Search for the cell housing the specified text and yield its (x, y) center coordinate. 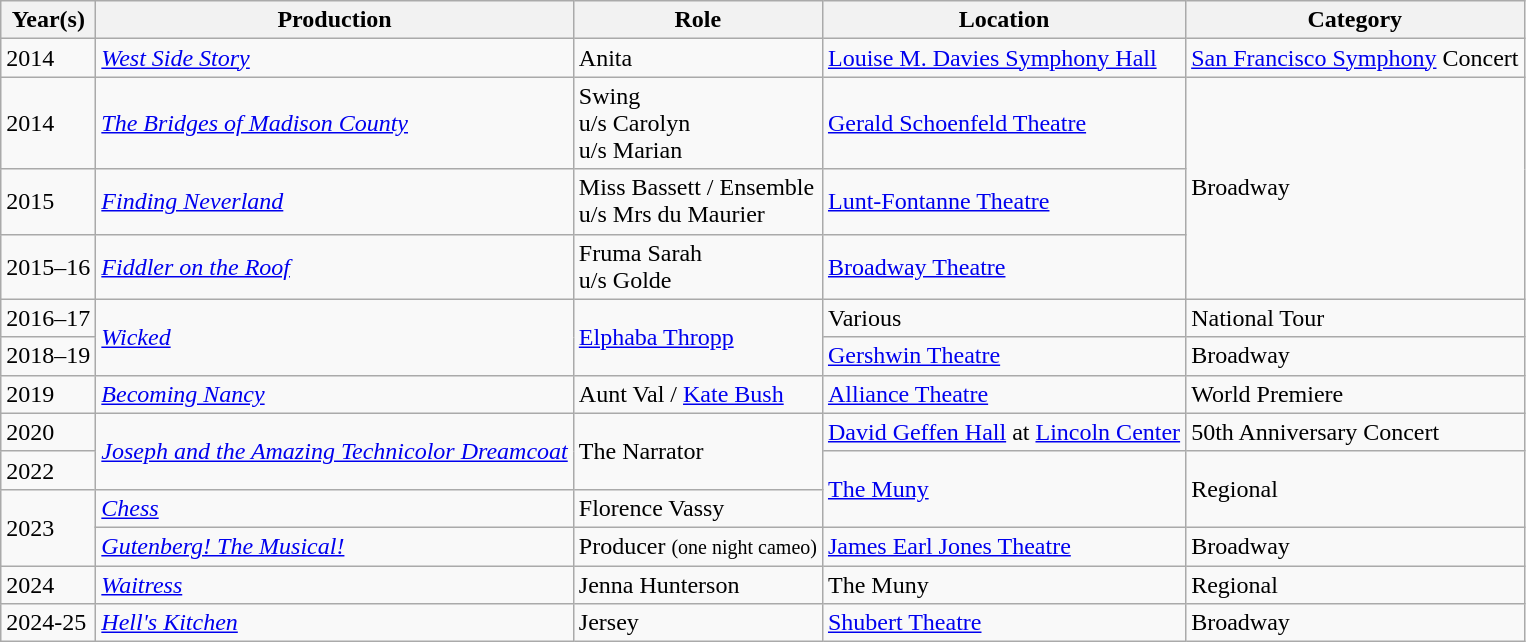
Role (698, 20)
Alliance Theatre (1004, 394)
National Tour (1355, 318)
Waitress (334, 585)
Fiddler on the Roof (334, 266)
Aunt Val / Kate Bush (698, 394)
Jersey (698, 623)
2019 (48, 394)
The Narrator (698, 451)
Wicked (334, 337)
World Premiere (1355, 394)
Becoming Nancy (334, 394)
David Geffen Hall at Lincoln Center (1004, 432)
2024-25 (48, 623)
Fruma Sarahu/s Golde (698, 266)
Hell's Kitchen (334, 623)
James Earl Jones Theatre (1004, 546)
Swingu/s Carolynu/s Marian (698, 123)
Joseph and the Amazing Technicolor Dreamcoat (334, 451)
Gershwin Theatre (1004, 356)
2015–16 (48, 266)
2015 (48, 202)
50th Anniversary Concert (1355, 432)
The Bridges of Madison County (334, 123)
Chess (334, 508)
Jenna Hunterson (698, 585)
Location (1004, 20)
Shubert Theatre (1004, 623)
Year(s) (48, 20)
Elphaba Thropp (698, 337)
Producer (one night cameo) (698, 546)
Production (334, 20)
Anita (698, 58)
2018–19 (48, 356)
2023 (48, 527)
2024 (48, 585)
2020 (48, 432)
Category (1355, 20)
Gutenberg! The Musical! (334, 546)
Lunt-Fontanne Theatre (1004, 202)
2022 (48, 470)
Florence Vassy (698, 508)
West Side Story (334, 58)
Broadway Theatre (1004, 266)
Various (1004, 318)
Miss Bassett / Ensembleu/s Mrs du Maurier (698, 202)
Louise M. Davies Symphony Hall (1004, 58)
Finding Neverland (334, 202)
2016–17 (48, 318)
San Francisco Symphony Concert (1355, 58)
Gerald Schoenfeld Theatre (1004, 123)
